Output the [x, y] coordinate of the center of the cell containing the given text.  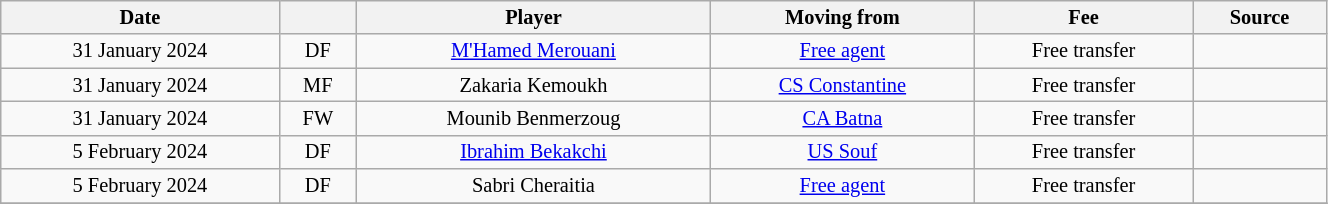
Source [1260, 17]
CA Batna [842, 118]
Date [140, 17]
US Souf [842, 152]
CS Constantine [842, 85]
MF [318, 85]
Moving from [842, 17]
Fee [1083, 17]
Zakaria Kemoukh [534, 85]
FW [318, 118]
Player [534, 17]
Mounib Benmerzoug [534, 118]
Sabri Cheraitia [534, 186]
Ibrahim Bekakchi [534, 152]
M'Hamed Merouani [534, 51]
